Determine the [X, Y] coordinate at the center of the cell enclosing the given text.  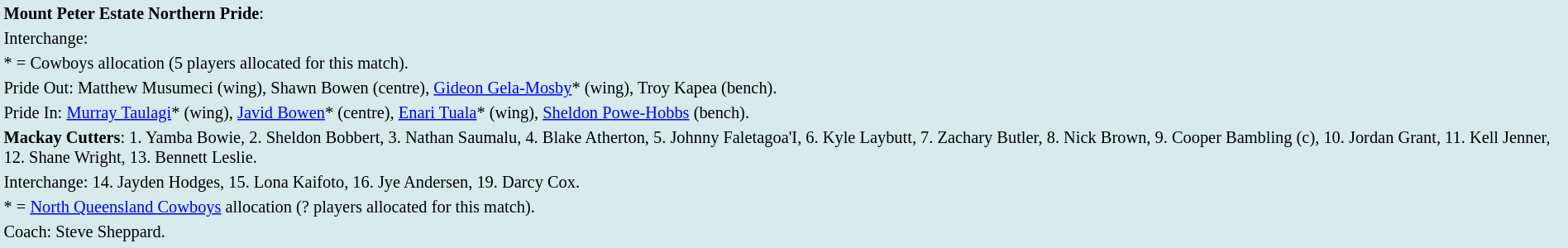
* = Cowboys allocation (5 players allocated for this match). [784, 63]
Pride In: Murray Taulagi* (wing), Javid Bowen* (centre), Enari Tuala* (wing), Sheldon Powe-Hobbs (bench). [784, 112]
Interchange: 14. Jayden Hodges, 15. Lona Kaifoto, 16. Jye Andersen, 19. Darcy Cox. [784, 182]
Coach: Steve Sheppard. [784, 231]
Interchange: [784, 38]
* = North Queensland Cowboys allocation (? players allocated for this match). [784, 207]
Pride Out: Matthew Musumeci (wing), Shawn Bowen (centre), Gideon Gela-Mosby* (wing), Troy Kapea (bench). [784, 88]
Mount Peter Estate Northern Pride: [784, 13]
